Provide the (X, Y) coordinate of the cell's center where the given text is located.  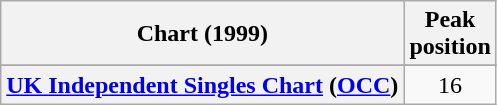
UK Independent Singles Chart (OCC) (202, 85)
Peakposition (450, 34)
16 (450, 85)
Chart (1999) (202, 34)
